Identify which cell holds the provided text, then report its (X, Y) central coordinate. 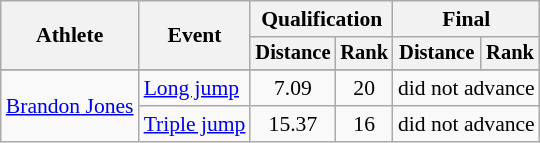
16 (364, 124)
Athlete (70, 36)
Triple jump (195, 124)
7.09 (292, 88)
Brandon Jones (70, 106)
Event (195, 36)
20 (364, 88)
15.37 (292, 124)
Final (466, 19)
Qualification (321, 19)
Long jump (195, 88)
